Return the [x, y] coordinate for the center point of the cell that contains the specified text.  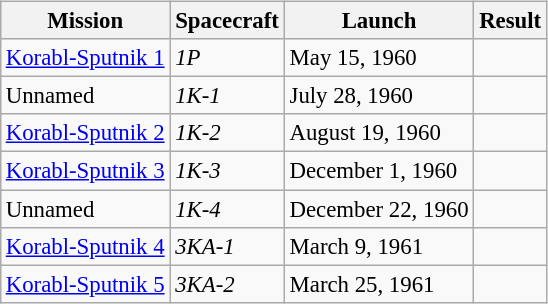
Korabl-Sputnik 5 [84, 284]
1K-4 [227, 209]
July 28, 1960 [379, 96]
Korabl-Sputnik 4 [84, 246]
1K-3 [227, 171]
March 9, 1961 [379, 246]
December 1, 1960 [379, 171]
Korabl-Sputnik 2 [84, 133]
Launch [379, 21]
1K-2 [227, 133]
March 25, 1961 [379, 284]
3KA-2 [227, 284]
Mission [84, 21]
August 19, 1960 [379, 133]
December 22, 1960 [379, 209]
1P [227, 58]
Spacecraft [227, 21]
Korabl-Sputnik 1 [84, 58]
Korabl-Sputnik 3 [84, 171]
Result [510, 21]
1K-1 [227, 96]
May 15, 1960 [379, 58]
3KA-1 [227, 246]
